Provide the (X, Y) coordinate of the cell's center where the given text is located.  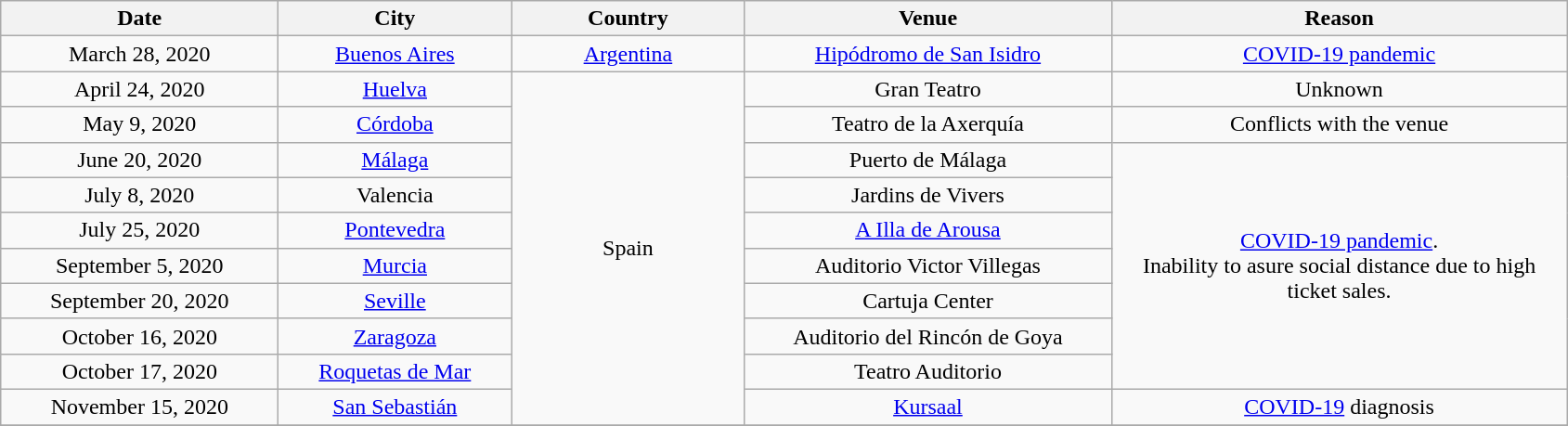
Argentina (628, 54)
Auditorio del Rincón de Goya (928, 336)
Teatro Auditorio (928, 371)
April 24, 2020 (139, 89)
October 16, 2020 (139, 336)
Conflicts with the venue (1339, 124)
Buenos Aires (395, 54)
Pontevedra (395, 230)
Puerto de Málaga (928, 160)
November 15, 2020 (139, 407)
Valencia (395, 195)
Hipódromo de San Isidro (928, 54)
San Sebastián (395, 407)
September 5, 2020 (139, 265)
Date (139, 19)
September 20, 2020 (139, 301)
Gran Teatro (928, 89)
Kursaal (928, 407)
COVID-19 diagnosis (1339, 407)
June 20, 2020 (139, 160)
Country (628, 19)
Reason (1339, 19)
Jardins de Vivers (928, 195)
Huelva (395, 89)
COVID-19 pandemic (1339, 54)
Cartuja Center (928, 301)
Málaga (395, 160)
Roquetas de Mar (395, 371)
Venue (928, 19)
Zaragoza (395, 336)
October 17, 2020 (139, 371)
July 25, 2020 (139, 230)
Unknown (1339, 89)
COVID-19 pandemic.Inability to asure social distance due to high ticket sales. (1339, 265)
March 28, 2020 (139, 54)
Córdoba (395, 124)
May 9, 2020 (139, 124)
Spain (628, 249)
Seville (395, 301)
July 8, 2020 (139, 195)
A Illa de Arousa (928, 230)
Auditorio Victor Villegas (928, 265)
City (395, 19)
Teatro de la Axerquía (928, 124)
Murcia (395, 265)
